Identify which cell holds the provided text, then report its (X, Y) central coordinate. 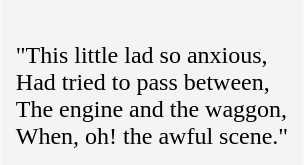
"This little lad so anxious, Had tried to pass between, The engine and the waggon, When, oh! the awful scene." (152, 82)
